Pinpoint the cell where the given text exists, returning its [X, Y] midpoint coordinate. 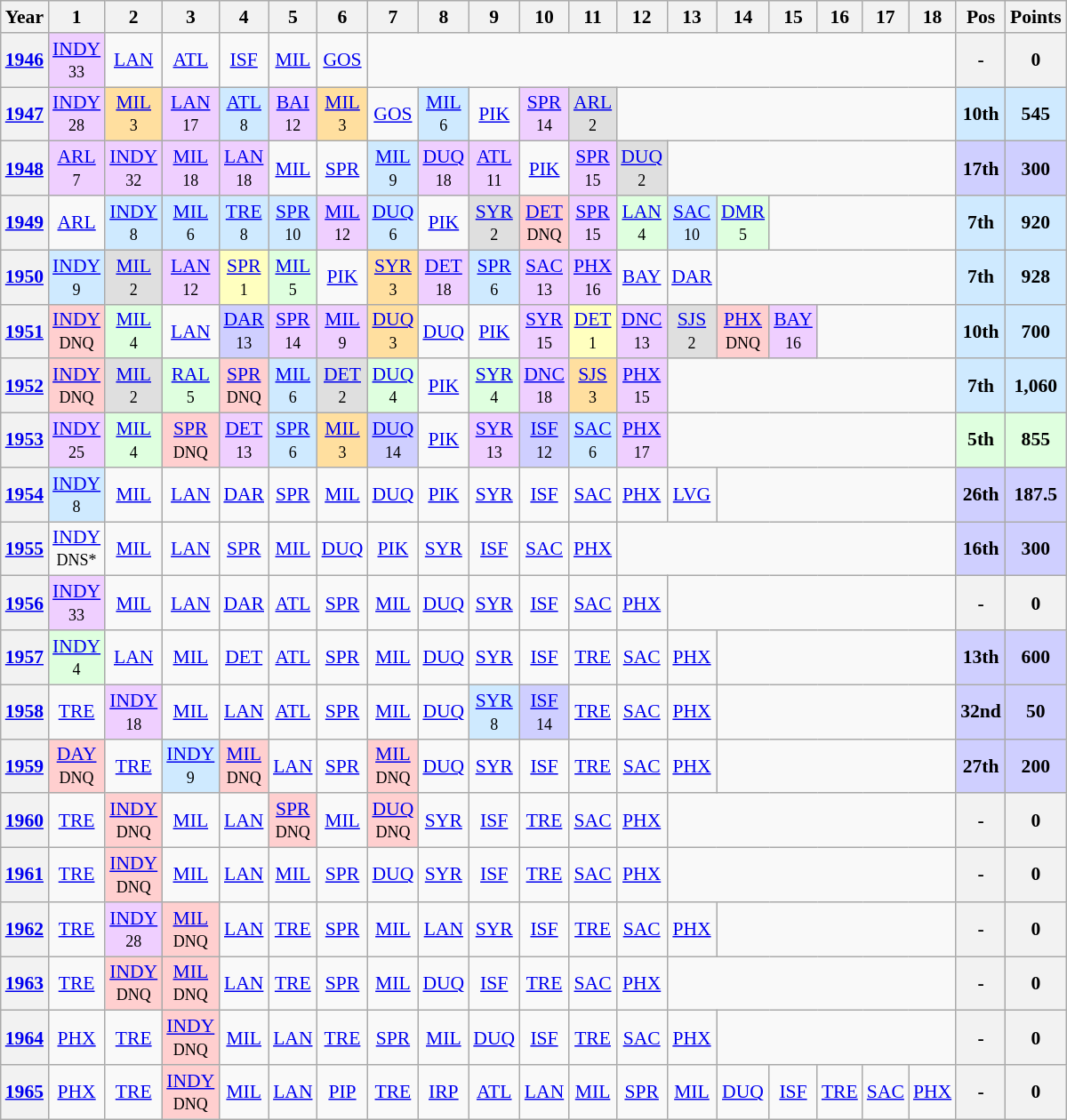
ARL2 [592, 114]
1950 [25, 277]
26th [981, 494]
200 [1036, 766]
11 [592, 17]
1951 [25, 331]
PHXDNQ [743, 331]
LAN4 [642, 222]
ISF12 [544, 441]
SPR10 [293, 222]
ATL8 [244, 114]
SYR15 [544, 331]
50 [1036, 711]
DMR5 [743, 222]
INDYDNS* [76, 549]
PHX16 [592, 277]
17th [981, 169]
920 [1036, 222]
600 [1036, 658]
1954 [25, 494]
1 [76, 17]
3 [190, 17]
928 [1036, 277]
DUQ4 [393, 386]
PHX15 [642, 386]
BAY16 [793, 331]
DNC18 [544, 386]
5th [981, 441]
SYR13 [494, 441]
BAY [642, 277]
16 [839, 17]
1,060 [1036, 386]
RAL5 [190, 386]
DAYDNQ [76, 766]
DAR13 [244, 331]
1955 [25, 549]
SJS2 [692, 331]
Year [25, 17]
DET18 [443, 277]
LAN12 [190, 277]
855 [1036, 441]
DETDNQ [544, 222]
INDY25 [76, 441]
1946 [25, 60]
DET1 [592, 331]
17 [886, 17]
MIL12 [343, 222]
1949 [25, 222]
13 [692, 17]
PHX17 [642, 441]
DNC13 [642, 331]
1947 [25, 114]
PIP [343, 1092]
15 [793, 17]
Points [1036, 17]
1953 [25, 441]
7 [393, 17]
DUQ18 [443, 169]
IRP [443, 1092]
32nd [981, 711]
DUQDNQ [393, 821]
18 [932, 17]
MIL5 [293, 277]
187.5 [1036, 494]
DUQ2 [642, 169]
SYR2 [494, 222]
Pos [981, 17]
1948 [25, 169]
INDY32 [133, 169]
SPR1 [244, 277]
1961 [25, 875]
ATL11 [494, 169]
1959 [25, 766]
1964 [25, 1038]
ISF14 [544, 711]
DUQ14 [393, 441]
9 [494, 17]
INDY4 [76, 658]
14 [743, 17]
SAC10 [692, 222]
1962 [25, 930]
INDY18 [133, 711]
LVG [692, 494]
DUQ3 [393, 331]
ARL [76, 222]
SYR4 [494, 386]
12 [642, 17]
SYR3 [393, 277]
SAC13 [544, 277]
DET13 [244, 441]
DET [244, 658]
1958 [25, 711]
545 [1036, 114]
4 [244, 17]
16th [981, 549]
SAC6 [592, 441]
1952 [25, 386]
1965 [25, 1092]
SYR8 [494, 711]
DET2 [343, 386]
1963 [25, 983]
10 [544, 17]
1960 [25, 821]
5 [293, 17]
27th [981, 766]
700 [1036, 331]
LAN18 [244, 169]
TRE8 [244, 222]
6 [343, 17]
LAN17 [190, 114]
ARL7 [76, 169]
BAI12 [293, 114]
DUQ6 [393, 222]
2 [133, 17]
13th [981, 658]
1957 [25, 658]
MIL18 [190, 169]
SJS3 [592, 386]
1956 [25, 603]
8 [443, 17]
